Identify which cell holds the provided text, then report its [x, y] central coordinate. 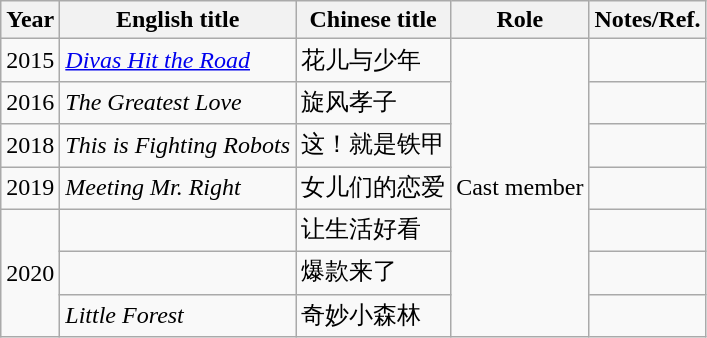
奇妙小森林 [374, 316]
Cast member [520, 188]
This is Fighting Robots [178, 146]
2018 [30, 146]
Little Forest [178, 316]
English title [178, 20]
2016 [30, 102]
花儿与少年 [374, 60]
让生活好看 [374, 230]
2020 [30, 273]
Year [30, 20]
2015 [30, 60]
The Greatest Love [178, 102]
Role [520, 20]
旋风孝子 [374, 102]
Chinese title [374, 20]
女儿们的恋爱 [374, 188]
Notes/Ref. [648, 20]
Divas Hit the Road [178, 60]
爆款来了 [374, 274]
Meeting Mr. Right [178, 188]
2019 [30, 188]
这！就是铁甲 [374, 146]
